For the text-containing cell, return its midpoint in (X, Y) coordinate format. 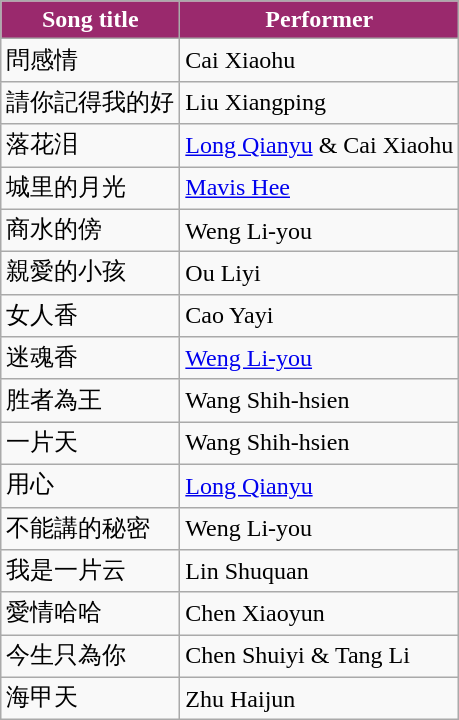
愛情哈哈 (90, 614)
一片天 (90, 444)
胜者為王 (90, 400)
不能講的秘密 (90, 528)
落花泪 (90, 146)
商水的傍 (90, 230)
我是一片云 (90, 572)
迷魂香 (90, 358)
Song title (90, 20)
用心 (90, 486)
問感情 (90, 60)
Chen Xiaoyun (320, 614)
Chen Shuiyi & Tang Li (320, 656)
請你記得我的好 (90, 102)
Cao Yayi (320, 316)
Liu Xiangping (320, 102)
Zhu Haijun (320, 698)
Long Qianyu & Cai Xiaohu (320, 146)
Long Qianyu (320, 486)
Ou Liyi (320, 274)
Mavis Hee (320, 188)
女人香 (90, 316)
今生只為你 (90, 656)
Lin Shuquan (320, 572)
城里的月光 (90, 188)
Performer (320, 20)
海甲天 (90, 698)
親愛的小孩 (90, 274)
Cai Xiaohu (320, 60)
